Find where the given text appears and provide that cell's center as [x, y] coordinate. 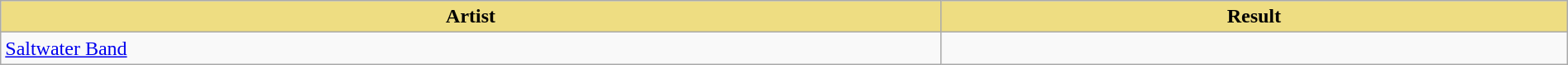
Saltwater Band [471, 48]
Artist [471, 17]
Result [1254, 17]
